Capture the cell that displays the provided text and extract its (x, y) central coordinate. 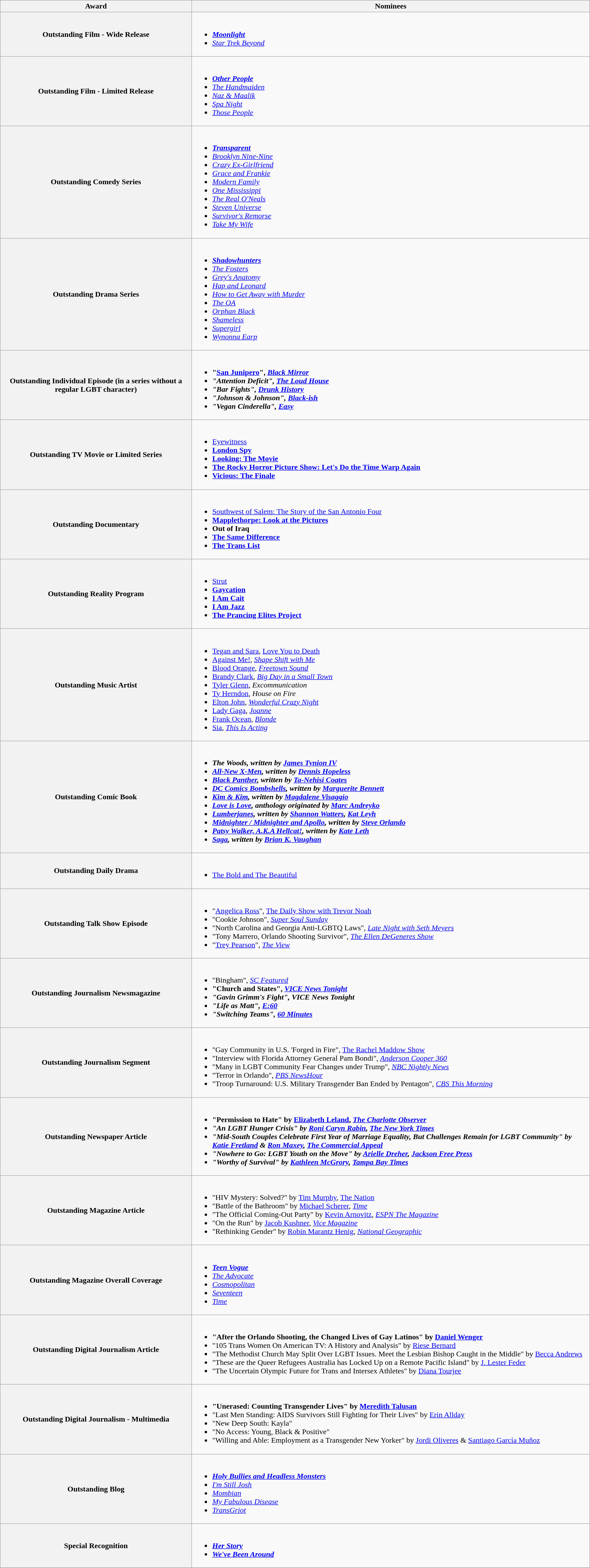
"San Junipero", Black Mirror"Attention Deficit", The Loud House"Bar Fights", Drunk History"Johnson & Johnson", Black-ish"Vegan Cinderella", Easy (391, 385)
Outstanding Digital Journalism Article (96, 1350)
ShadowhuntersThe FostersGrey's AnatomyHap and LeonardHow to Get Away with MurderThe OAOrphan BlackShamelessSupergirlWynonna Earp (391, 294)
Outstanding Journalism Newsmagazine (96, 993)
Outstanding Digital Journalism - Multimedia (96, 1419)
Her StoryWe've Been Around (391, 1546)
Outstanding Individual Episode (in a series without a regular LGBT character) (96, 385)
Outstanding Magazine Article (96, 1211)
Outstanding Comedy Series (96, 182)
Southwest of Salem: The Story of the San Antonio FourMapplethorpe: Look at the PicturesOut of IraqThe Same DifferenceThe Trans List (391, 524)
Special Recognition (96, 1546)
Teen VogueThe AdvocateCosmopolitanSeventeenTime (391, 1280)
Other PeopleThe HandmaidenNaz & MaalikSpa NightThose People (391, 91)
Nominees (391, 6)
MoonlightStar Trek Beyond (391, 34)
"Bingham", SC Featured"Church and States", VICE News Tonight"Gavin Grimm's Fight", VICE News Tonight"Life as Matt", E:60"Switching Teams", 60 Minutes (391, 993)
Outstanding Music Artist (96, 685)
Outstanding TV Movie or Limited Series (96, 455)
The Bold and The Beautiful (391, 870)
StrutGaycationI Am CaitI Am JazzThe Prancing Elites Project (391, 594)
Outstanding Comic Book (96, 797)
Outstanding Blog (96, 1489)
Outstanding Talk Show Episode (96, 923)
Outstanding Film - Limited Release (96, 91)
Outstanding Documentary (96, 524)
Outstanding Film - Wide Release (96, 34)
Outstanding Journalism Segment (96, 1063)
Outstanding Daily Drama (96, 870)
Outstanding Reality Program (96, 594)
EyewitnessLondon SpyLooking: The MovieThe Rocky Horror Picture Show: Let's Do the Time Warp AgainVicious: The Finale (391, 455)
Outstanding Magazine Overall Coverage (96, 1280)
Outstanding Drama Series (96, 294)
Award (96, 6)
Outstanding Newspaper Article (96, 1137)
Holy Bullies and Headless MonstersI'm Still JoshMombianMy Fabulous DiseaseTransGriot (391, 1489)
